Output the [X, Y] coordinate of the center of the cell containing the given text.  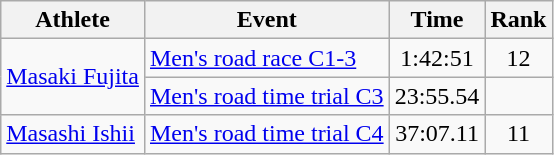
1:42:51 [437, 58]
Men's road race C1-3 [266, 58]
11 [518, 134]
Men's road time trial C4 [266, 134]
Rank [518, 20]
Masashi Ishii [73, 134]
Athlete [73, 20]
12 [518, 58]
37:07.11 [437, 134]
23:55.54 [437, 96]
Time [437, 20]
Masaki Fujita [73, 77]
Event [266, 20]
Men's road time trial C3 [266, 96]
